Return the [X, Y] coordinate for the center point of the cell that contains the specified text.  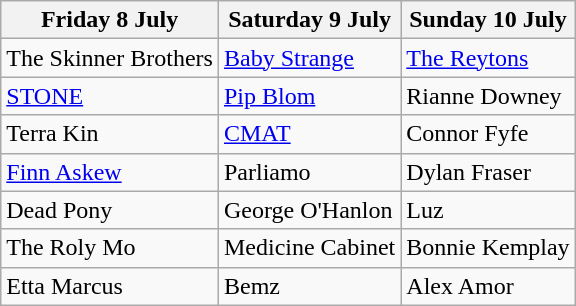
The Roly Mo [110, 248]
Rianne Downey [488, 96]
Medicine Cabinet [309, 248]
Baby Strange [309, 58]
Alex Amor [488, 286]
Dylan Fraser [488, 172]
Saturday 9 July [309, 20]
Connor Fyfe [488, 134]
Bemz [309, 286]
Dead Pony [110, 210]
The Reytons [488, 58]
STONE [110, 96]
Etta Marcus [110, 286]
Friday 8 July [110, 20]
Luz [488, 210]
Sunday 10 July [488, 20]
George O'Hanlon [309, 210]
CMAT [309, 134]
The Skinner Brothers [110, 58]
Terra Kin [110, 134]
Bonnie Kemplay [488, 248]
Finn Askew [110, 172]
Parliamo [309, 172]
Pip Blom [309, 96]
